Return the (X, Y) coordinate for the center point of the cell that contains the specified text.  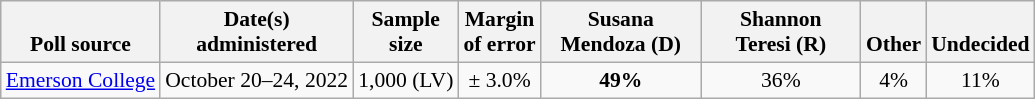
49% (621, 80)
36% (781, 80)
ShannonTeresi (R) (781, 32)
Samplesize (406, 32)
October 20–24, 2022 (256, 80)
Undecided (980, 32)
Poll source (80, 32)
1,000 (LV) (406, 80)
4% (894, 80)
11% (980, 80)
± 3.0% (499, 80)
Marginof error (499, 32)
Other (894, 32)
Date(s)administered (256, 32)
SusanaMendoza (D) (621, 32)
Emerson College (80, 80)
